Locate the cell with the specified text and output its [X, Y] center coordinate. 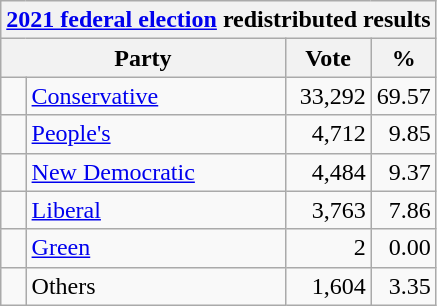
69.57 [404, 96]
9.37 [404, 172]
3,763 [328, 210]
Conservative [156, 96]
Liberal [156, 210]
33,292 [328, 96]
Others [156, 286]
2021 federal election redistributed results [218, 20]
2 [328, 248]
% [404, 58]
4,712 [328, 134]
3.35 [404, 286]
0.00 [404, 248]
Vote [328, 58]
9.85 [404, 134]
People's [156, 134]
7.86 [404, 210]
Green [156, 248]
4,484 [328, 172]
1,604 [328, 286]
New Democratic [156, 172]
Party [143, 58]
